Identify which cell holds the provided text, then report its (X, Y) central coordinate. 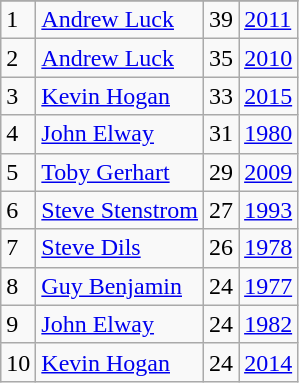
8 (18, 286)
1993 (268, 210)
27 (222, 210)
1977 (268, 286)
2009 (268, 172)
10 (18, 362)
33 (222, 96)
39 (222, 20)
2010 (268, 58)
3 (18, 96)
Guy Benjamin (120, 286)
9 (18, 324)
2 (18, 58)
1978 (268, 248)
1982 (268, 324)
6 (18, 210)
31 (222, 134)
Steve Stenstrom (120, 210)
Toby Gerhart (120, 172)
26 (222, 248)
2015 (268, 96)
1980 (268, 134)
7 (18, 248)
Steve Dils (120, 248)
5 (18, 172)
1 (18, 20)
4 (18, 134)
29 (222, 172)
2014 (268, 362)
35 (222, 58)
2011 (268, 20)
